Locate the cell with the specified text and output its [x, y] center coordinate. 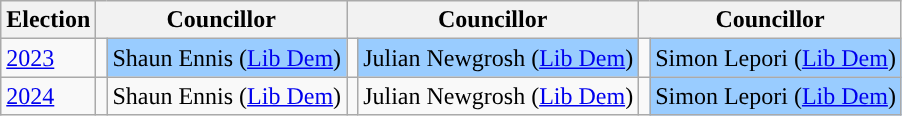
2024 [48, 96]
2023 [48, 58]
Election [48, 20]
